For the text-containing cell, return its midpoint in (X, Y) coordinate format. 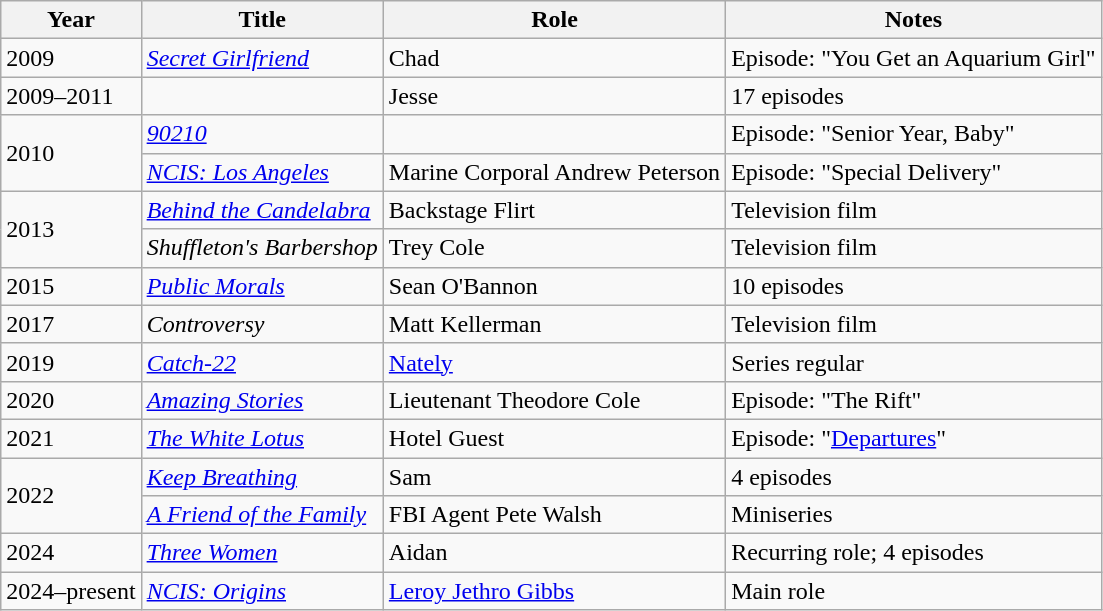
Chad (554, 58)
Behind the Candelabra (262, 210)
Episode: "Senior Year, Baby" (914, 134)
Catch-22 (262, 362)
Episode: "Special Delivery" (914, 172)
Notes (914, 20)
2019 (71, 362)
Episode: "You Get an Aquarium Girl" (914, 58)
2009 (71, 58)
Role (554, 20)
Title (262, 20)
NCIS: Origins (262, 591)
2024–present (71, 591)
Shuffleton's Barbershop (262, 248)
2015 (71, 286)
Leroy Jethro Gibbs (554, 591)
Episode: "The Rift" (914, 400)
17 episodes (914, 96)
Jesse (554, 96)
Miniseries (914, 515)
2024 (71, 553)
NCIS: Los Angeles (262, 172)
FBI Agent Pete Walsh (554, 515)
Episode: "Departures" (914, 438)
Matt Kellerman (554, 324)
Public Morals (262, 286)
Recurring role; 4 episodes (914, 553)
2022 (71, 496)
2009–2011 (71, 96)
2013 (71, 229)
2017 (71, 324)
Marine Corporal Andrew Peterson (554, 172)
10 episodes (914, 286)
Lieutenant Theodore Cole (554, 400)
90210 (262, 134)
Backstage Flirt (554, 210)
Series regular (914, 362)
Controversy (262, 324)
2021 (71, 438)
2020 (71, 400)
Secret Girlfriend (262, 58)
A Friend of the Family (262, 515)
Sam (554, 477)
The White Lotus (262, 438)
Three Women (262, 553)
Keep Breathing (262, 477)
2010 (71, 153)
Trey Cole (554, 248)
Main role (914, 591)
Amazing Stories (262, 400)
4 episodes (914, 477)
Year (71, 20)
Aidan (554, 553)
Nately (554, 362)
Sean O'Bannon (554, 286)
Hotel Guest (554, 438)
